For the text-containing cell, return its midpoint in (x, y) coordinate format. 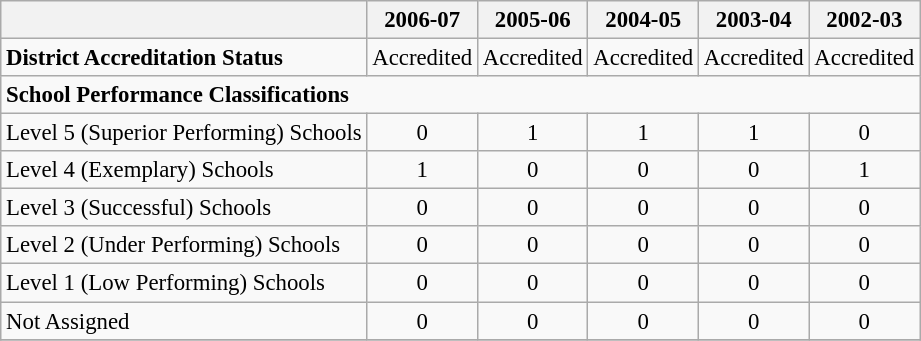
2003-04 (754, 20)
Not Assigned (184, 321)
Level 2 (Under Performing) Schools (184, 245)
Level 3 (Successful) Schools (184, 208)
2006-07 (422, 20)
2004-05 (644, 20)
Level 4 (Exemplary) Schools (184, 170)
District Accreditation Status (184, 58)
Level 1 (Low Performing) Schools (184, 283)
School Performance Classifications (460, 95)
2005-06 (532, 20)
Level 5 (Superior Performing) Schools (184, 133)
2002-03 (864, 20)
